Provide the (X, Y) coordinate of the cell's center where the given text is located.  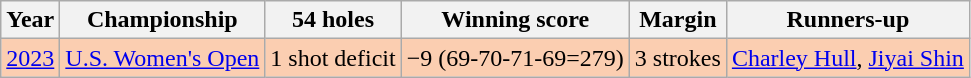
Margin (678, 20)
Championship (162, 20)
Year (30, 20)
54 holes (333, 20)
Winning score (515, 20)
Runners-up (848, 20)
U.S. Women's Open (162, 58)
−9 (69-70-71-69=279) (515, 58)
1 shot deficit (333, 58)
3 strokes (678, 58)
2023 (30, 58)
Charley Hull, Jiyai Shin (848, 58)
